Pinpoint the cell where the given text exists, returning its (X, Y) midpoint coordinate. 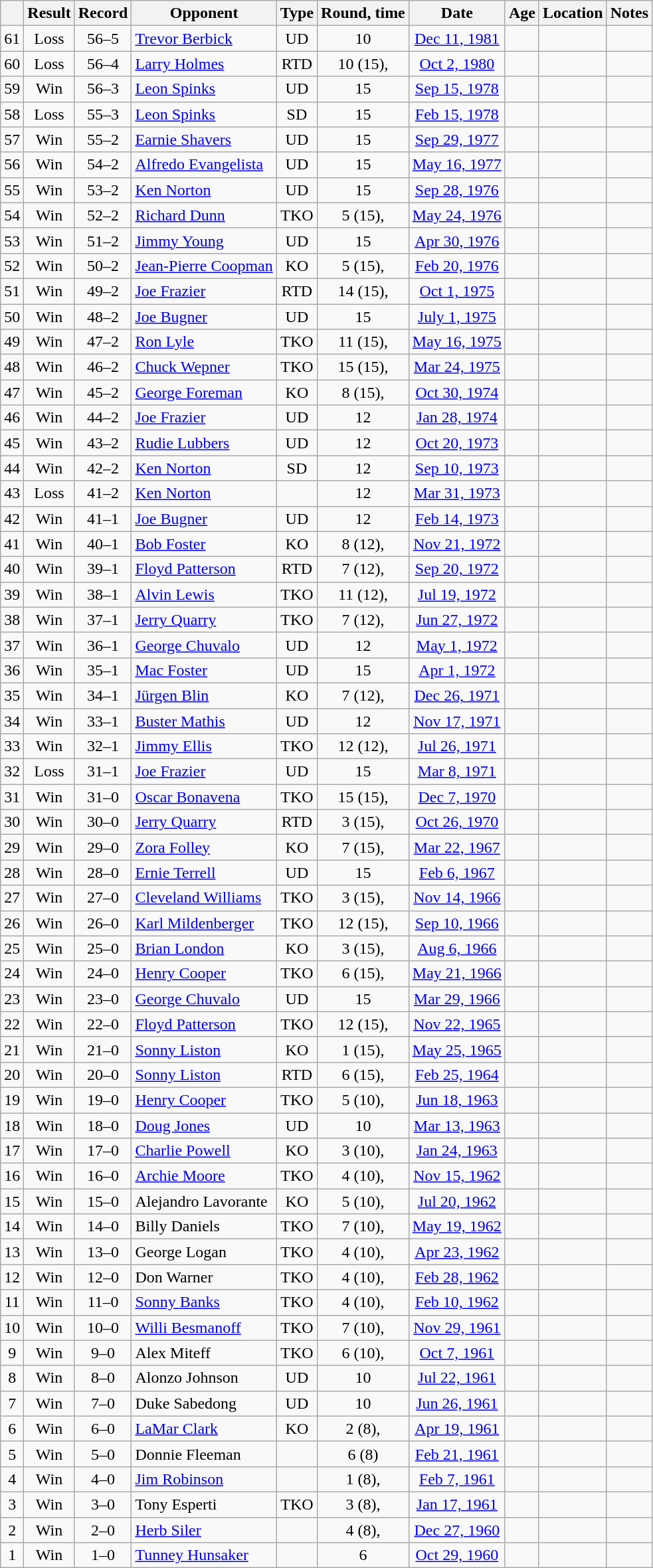
48–2 (103, 317)
11 (15), (363, 342)
5–0 (103, 1454)
Jimmy Ellis (204, 746)
60 (12, 64)
20–0 (103, 1075)
May 16, 1975 (457, 342)
61 (12, 39)
Chuck Wepner (204, 367)
Jan 24, 1963 (457, 1151)
42 (12, 519)
24–0 (103, 974)
Tony Esperti (204, 1504)
May 24, 1976 (457, 215)
Billy Daniels (204, 1227)
8–0 (103, 1378)
Sep 10, 1966 (457, 923)
Feb 10, 1962 (457, 1302)
14 (15), (363, 291)
Mar 31, 1973 (457, 493)
Duke Sabedong (204, 1403)
Nov 14, 1966 (457, 898)
42–2 (103, 468)
Feb 14, 1973 (457, 519)
Alex Miteff (204, 1353)
25 (12, 948)
Ernie Terrell (204, 873)
Jan 17, 1961 (457, 1504)
Mar 29, 1966 (457, 999)
May 16, 1977 (457, 165)
Jan 28, 1974 (457, 418)
May 21, 1966 (457, 974)
Nov 17, 1971 (457, 721)
53–2 (103, 190)
May 19, 1962 (457, 1227)
Earnie Shavers (204, 139)
35 (12, 695)
Dec 11, 1981 (457, 39)
Buster Mathis (204, 721)
39 (12, 594)
Archie Moore (204, 1176)
56–4 (103, 64)
Mar 13, 1963 (457, 1126)
Jul 26, 1971 (457, 746)
55–3 (103, 114)
37–1 (103, 620)
Apr 23, 1962 (457, 1252)
16–0 (103, 1176)
19–0 (103, 1100)
45 (12, 443)
Zora Folley (204, 847)
47 (12, 392)
8 (12, 1378)
33 (12, 746)
Apr 19, 1961 (457, 1429)
4 (8), (363, 1529)
Cleveland Williams (204, 898)
12–0 (103, 1277)
2–0 (103, 1529)
7–0 (103, 1403)
Mar 8, 1971 (457, 772)
57 (12, 139)
Donnie Fleeman (204, 1454)
14 (12, 1227)
29–0 (103, 847)
Dec 26, 1971 (457, 695)
17–0 (103, 1151)
11–0 (103, 1302)
33–1 (103, 721)
31–1 (103, 772)
Nov 22, 1965 (457, 1024)
12 (12), (363, 746)
38–1 (103, 594)
9–0 (103, 1353)
23–0 (103, 999)
Jul 20, 1962 (457, 1201)
6 (8) (363, 1454)
41–1 (103, 519)
5 (12, 1454)
Trevor Berbick (204, 39)
21 (12, 1049)
3 (12, 1504)
1–0 (103, 1555)
28–0 (103, 873)
7 (15), (363, 847)
40–1 (103, 544)
Dec 27, 1960 (457, 1529)
Doug Jones (204, 1126)
Feb 15, 1978 (457, 114)
George Logan (204, 1252)
Type (296, 13)
Jul 19, 1972 (457, 594)
Sep 28, 1976 (457, 190)
26 (12, 923)
Karl Mildenberger (204, 923)
Mar 22, 1967 (457, 847)
Feb 6, 1967 (457, 873)
24 (12, 974)
56 (12, 165)
19 (12, 1100)
43–2 (103, 443)
Opponent (204, 13)
46–2 (103, 367)
Alvin Lewis (204, 594)
May 1, 1972 (457, 645)
35–1 (103, 670)
31 (12, 797)
29 (12, 847)
Feb 20, 1976 (457, 266)
Richard Dunn (204, 215)
Location (573, 13)
25–0 (103, 948)
44–2 (103, 418)
3 (10), (363, 1151)
4–0 (103, 1479)
34–1 (103, 695)
Herb Siler (204, 1529)
51 (12, 291)
6–0 (103, 1429)
17 (12, 1151)
Apr 30, 1976 (457, 240)
Jun 26, 1961 (457, 1403)
Nov 21, 1972 (457, 544)
59 (12, 89)
56–3 (103, 89)
Oct 2, 1980 (457, 64)
Jun 27, 1972 (457, 620)
Oct 29, 1960 (457, 1555)
Alonzo Johnson (204, 1378)
Sep 10, 1973 (457, 468)
Mar 24, 1975 (457, 367)
48 (12, 367)
Record (103, 13)
10 (15), (363, 64)
Aug 6, 1966 (457, 948)
Mac Foster (204, 670)
15–0 (103, 1201)
July 1, 1975 (457, 317)
52–2 (103, 215)
1 (12, 1555)
10–0 (103, 1328)
Sep 29, 1977 (457, 139)
Oct 20, 1973 (457, 443)
Feb 21, 1961 (457, 1454)
36–1 (103, 645)
George Foreman (204, 392)
8 (12), (363, 544)
18–0 (103, 1126)
Willi Besmanoff (204, 1328)
Alejandro Lavorante (204, 1201)
45–2 (103, 392)
41–2 (103, 493)
Don Warner (204, 1277)
Jean-Pierre Coopman (204, 266)
Ron Lyle (204, 342)
49 (12, 342)
31–0 (103, 797)
44 (12, 468)
1 (15), (363, 1049)
53 (12, 240)
13 (12, 1252)
22 (12, 1024)
18 (12, 1126)
50 (12, 317)
34 (12, 721)
Jim Robinson (204, 1479)
Oct 30, 1974 (457, 392)
26–0 (103, 923)
3–0 (103, 1504)
Notes (629, 13)
1 (8), (363, 1479)
Larry Holmes (204, 64)
16 (12, 1176)
58 (12, 114)
55 (12, 190)
Round, time (363, 13)
52 (12, 266)
Bob Foster (204, 544)
Alfredo Evangelista (204, 165)
7 (12, 1403)
38 (12, 620)
27 (12, 898)
3 (8), (363, 1504)
Tunney Hunsaker (204, 1555)
50–2 (103, 266)
2 (12, 1529)
11 (12), (363, 594)
54 (12, 215)
Oct 7, 1961 (457, 1353)
Charlie Powell (204, 1151)
Rudie Lubbers (204, 443)
27–0 (103, 898)
Feb 25, 1964 (457, 1075)
9 (12, 1353)
41 (12, 544)
20 (12, 1075)
11 (12, 1302)
LaMar Clark (204, 1429)
Feb 28, 1962 (457, 1277)
56–5 (103, 39)
Nov 15, 1962 (457, 1176)
28 (12, 873)
Brian London (204, 948)
39–1 (103, 569)
Jul 22, 1961 (457, 1378)
Feb 7, 1961 (457, 1479)
Result (49, 13)
43 (12, 493)
23 (12, 999)
13–0 (103, 1252)
Date (457, 13)
Sep 15, 1978 (457, 89)
46 (12, 418)
6 (10), (363, 1353)
Sep 20, 1972 (457, 569)
55–2 (103, 139)
Oscar Bonavena (204, 797)
36 (12, 670)
14–0 (103, 1227)
Jimmy Young (204, 240)
Oct 1, 1975 (457, 291)
37 (12, 645)
30 (12, 822)
32 (12, 772)
Dec 7, 1970 (457, 797)
8 (15), (363, 392)
51–2 (103, 240)
Sonny Banks (204, 1302)
22–0 (103, 1024)
32–1 (103, 746)
30–0 (103, 822)
Age (522, 13)
May 25, 1965 (457, 1049)
2 (8), (363, 1429)
54–2 (103, 165)
Oct 26, 1970 (457, 822)
47–2 (103, 342)
40 (12, 569)
Jun 18, 1963 (457, 1100)
Apr 1, 1972 (457, 670)
4 (12, 1479)
Jürgen Blin (204, 695)
21–0 (103, 1049)
Nov 29, 1961 (457, 1328)
49–2 (103, 291)
